Search for the cell housing the specified text and yield its [x, y] center coordinate. 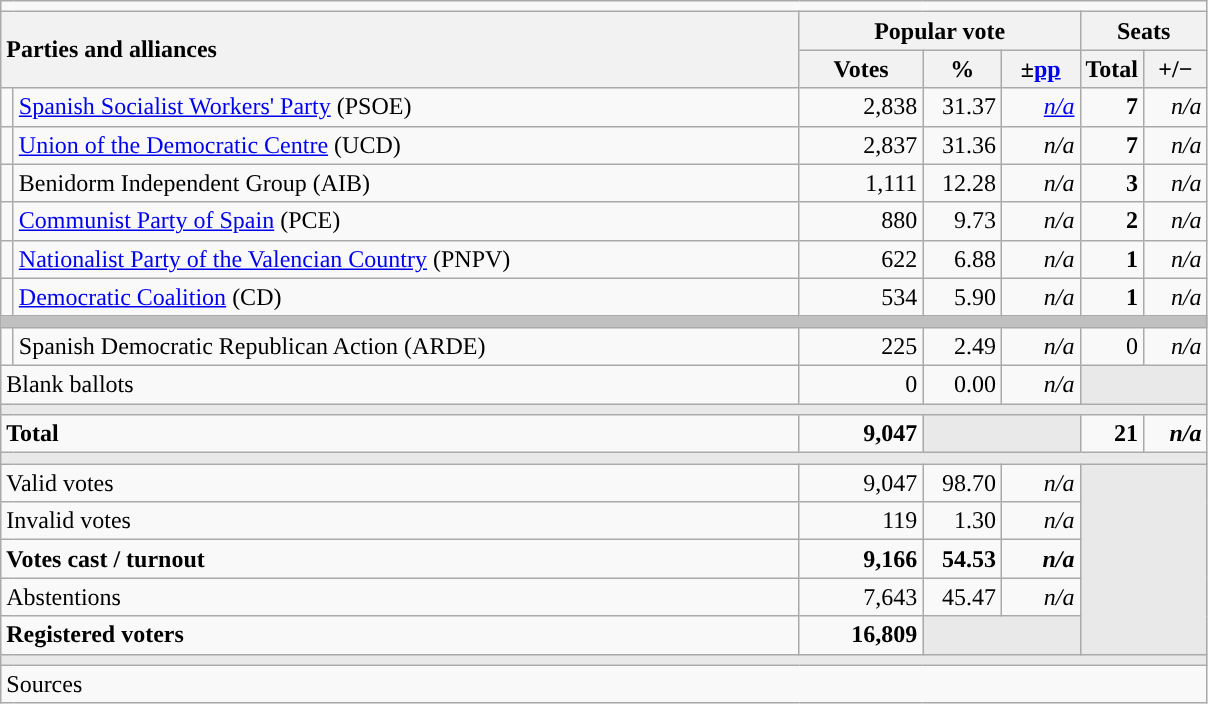
+/− [1176, 69]
Sources [604, 684]
Parties and alliances [400, 50]
5.90 [962, 297]
880 [861, 221]
Popular vote [940, 31]
Union of the Democratic Centre (UCD) [406, 145]
9.73 [962, 221]
Registered voters [400, 635]
Benidorm Independent Group (AIB) [406, 183]
31.37 [962, 107]
7,643 [861, 597]
622 [861, 259]
Valid votes [400, 483]
1,111 [861, 183]
Democratic Coalition (CD) [406, 297]
Votes [861, 69]
9,166 [861, 559]
Votes cast / turnout [400, 559]
% [962, 69]
3 [1112, 183]
Seats [1144, 31]
2,838 [861, 107]
2 [1112, 221]
Nationalist Party of the Valencian Country (PNPV) [406, 259]
12.28 [962, 183]
31.36 [962, 145]
45.47 [962, 597]
225 [861, 346]
534 [861, 297]
1.30 [962, 521]
2.49 [962, 346]
Blank ballots [400, 384]
119 [861, 521]
16,809 [861, 635]
54.53 [962, 559]
21 [1112, 434]
Abstentions [400, 597]
±pp [1040, 69]
Spanish Democratic Republican Action (ARDE) [406, 346]
Communist Party of Spain (PCE) [406, 221]
6.88 [962, 259]
98.70 [962, 483]
2,837 [861, 145]
Spanish Socialist Workers' Party (PSOE) [406, 107]
Invalid votes [400, 521]
0.00 [962, 384]
